Search for the cell housing the specified text and yield its (X, Y) center coordinate. 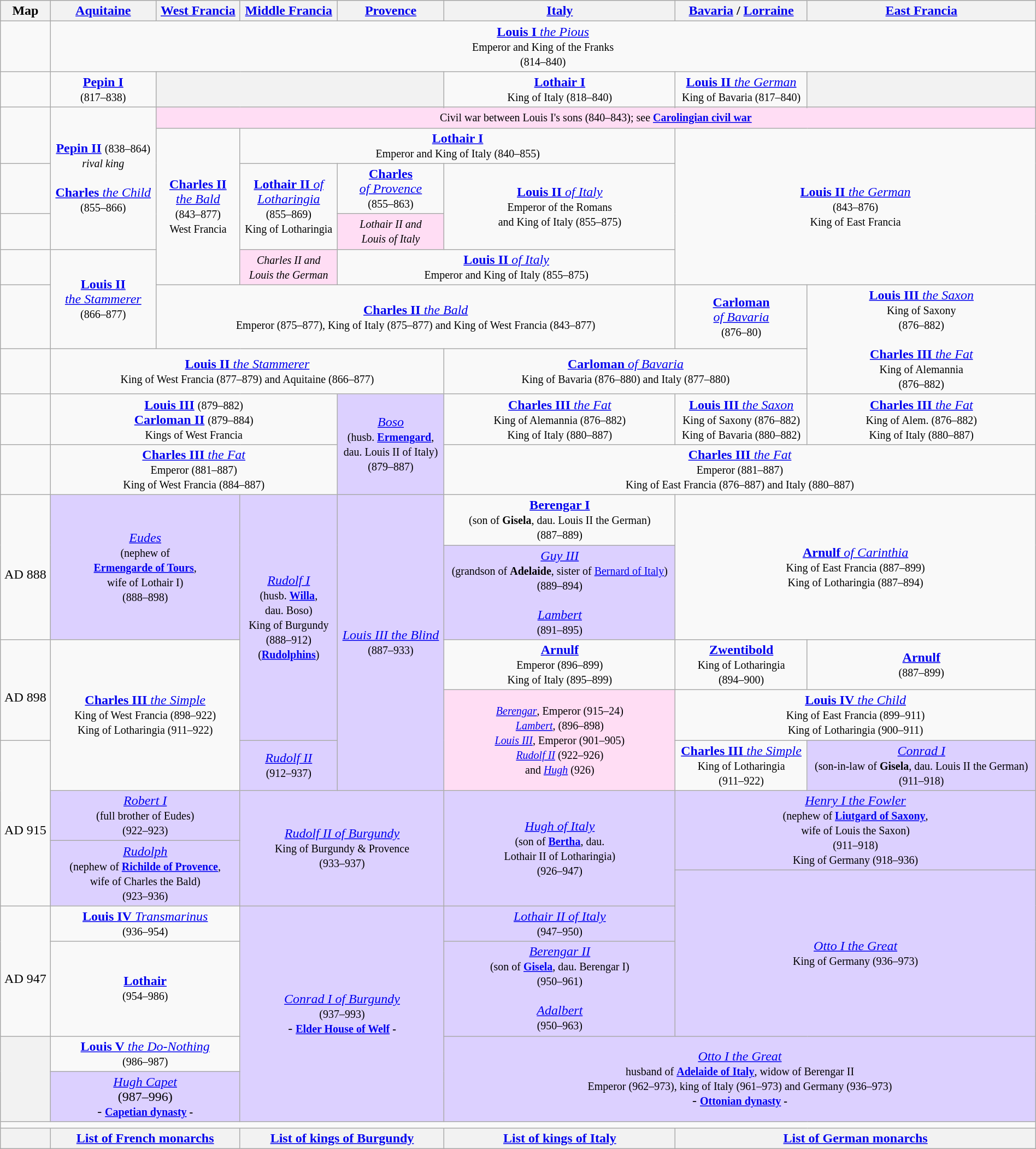
Charles III the FatEmperor (881–887)King of West Francia (884–887) (193, 469)
Louis I the PiousEmperor and King of the Franks(814–840) (543, 46)
Conrad I of Burgundy(937–993) - Elder House of Welf - (342, 1014)
Charles III the SimpleKing of West Francia (898–922)King of Lotharingia (911–922) (145, 715)
Charles II andLouis the German (289, 267)
Charles IIthe Bald(843–877)West Francia (198, 207)
List of kings of Italy (560, 1138)
Rudolf II of BurgundyKing of Burgundy & Provence(933–937) (342, 848)
East Francia (921, 11)
Louis II of ItalyEmperor and King of Italy (855–875) (506, 267)
Louis II the GermanKing of Bavaria (817–840) (741, 90)
Henry I the Fowler(nephew of Liutgard of Saxony,wife of Louis the Saxon)(911–918)King of Germany (918–936) (856, 830)
Charles III the FatEmperor (881–887)King of East Francia (876–887) and Italy (880–887) (740, 469)
Guy III(grandson of Adelaide, sister of Bernard of Italy)(889–894)Lambert(891–895) (560, 592)
West Francia (198, 11)
Louis III (879–882)Carloman II (879–884)Kings of West Francia (193, 419)
Louis V the Do-Nothing(986–987) (145, 1053)
ArnulfEmperor (896–899)King of Italy (895–899) (560, 665)
Louis IIthe Stammerer(866–877) (103, 299)
Lothair IKing of Italy (818–840) (560, 90)
Lothair(954–986) (145, 989)
Conrad I(son-in-law of Gisela, dau. Louis II the German)(911–918) (921, 765)
ZwentiboldKing of Lotharingia(894–900) (741, 665)
AD 947 (25, 971)
Hugh Capet(987–996)- Capetian dynasty - (145, 1097)
Otto I the GreatKing of Germany (936–973) (856, 953)
Rudolf II(912–937) (289, 765)
Rudolph(nephew of Richilde of Provence,wife of Charles the Bald)(923–936) (145, 873)
Louis II the StammererKing of West Francia (877–879) and Aquitaine (866–877) (247, 372)
Carlomanof Bavaria(876–80) (741, 317)
Lothair II andLouis of Italy (390, 232)
Robert I(full brother of Eudes)(922–923) (145, 816)
Provence (390, 11)
Bavaria / Lorraine (741, 11)
Berengar I(son of Gisela, dau. Louis II the German)(887–889) (560, 520)
Louis III the SaxonKing of Saxony (876–882)King of Bavaria (880–882) (741, 419)
List of kings of Burgundy (342, 1138)
List of German monarchs (856, 1138)
Louis III the SaxonKing of Saxony(876–882)Charles III the FatKing of Alemannia(876–882) (921, 339)
Charles III the FatKing of Alemannia (876–882)King of Italy (880–887) (560, 419)
Carloman of BavariaKing of Bavaria (876–880) and Italy (877–880) (626, 372)
AD 915 (25, 823)
Lothair II ofLotharingia(855–869)King of Lotharingia (289, 207)
List of French monarchs (145, 1138)
Map (25, 11)
Charles III the SimpleKing of Lotharingia(911–922) (741, 765)
Louis IV the ChildKing of East Francia (899–911)King of Lotharingia (900–911) (856, 715)
Louis II the German(843–876)King of East Francia (856, 207)
Civil war between Louis I's sons (840–843); see Carolingian civil war (596, 117)
Boso(husb. Ermengard,dau. Louis II of Italy)(879–887) (390, 444)
Pepin II (838–864)rival kingCharles the Child(855–866) (103, 178)
Pepin I(817–838) (103, 90)
Lothair IEmperor and King of Italy (840–855) (458, 145)
Louis III the Blind(887–933) (390, 643)
Charles II the BaldEmperor (875–877), King of Italy (875–877) and King of West Francia (843–877) (415, 317)
Hugh of Italy(son of Bertha, dau.Lothair II of Lotharingia)(926–947) (560, 848)
Charles III the FatKing of Alem. (876–882)King of Italy (880–887) (921, 419)
AD 898 (25, 690)
Berengar II(son of Gisela, dau. Berengar I)(950–961)Adalbert(950–963) (560, 989)
AD 888 (25, 567)
Middle Francia (289, 11)
Rudolf I(husb. Willa,dau. Boso)King of Burgundy(888–912)(Rudolphins) (289, 617)
Louis IV Transmarinus(936–954) (145, 923)
Arnulf(887–899) (921, 665)
Aquitaine (103, 11)
Berengar, Emperor (915–24)Lambert, (896–898)Louis III, Emperor (901–905)Rudolf II (922–926)and Hugh (926) (560, 740)
Arnulf of CarinthiaKing of East Francia (887–899)King of Lotharingia (887–894) (856, 567)
Lothair II of Italy(947–950) (560, 923)
Eudes(nephew ofErmengarde of Tours,wife of Lothair I)(888–898) (145, 567)
Italy (560, 11)
Louis II of ItalyEmperor of the Romansand King of Italy (855–875) (560, 207)
Charlesof Provence(855–863) (390, 188)
